Provide the (X, Y) coordinate of the cell's center where the given text is located.  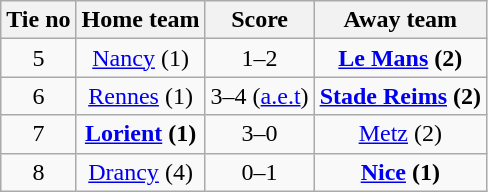
Nice (1) (400, 172)
3–4 (a.e.t) (260, 96)
1–2 (260, 58)
6 (38, 96)
Lorient (1) (140, 134)
Score (260, 20)
8 (38, 172)
Stade Reims (2) (400, 96)
Tie no (38, 20)
Home team (140, 20)
Le Mans (2) (400, 58)
Rennes (1) (140, 96)
3–0 (260, 134)
Drancy (4) (140, 172)
Metz (2) (400, 134)
5 (38, 58)
7 (38, 134)
Nancy (1) (140, 58)
0–1 (260, 172)
Away team (400, 20)
